For the text-containing cell, return its midpoint in [x, y] coordinate format. 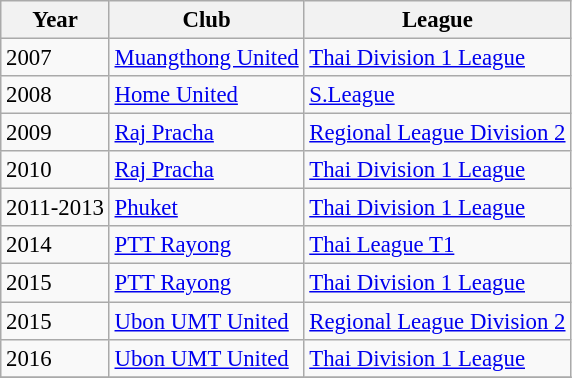
Phuket [206, 208]
2016 [55, 358]
League [438, 20]
Thai League T1 [438, 245]
2011-2013 [55, 208]
Muangthong United [206, 58]
Home United [206, 95]
2009 [55, 133]
2010 [55, 170]
2014 [55, 245]
Club [206, 20]
2007 [55, 58]
S.League [438, 95]
2008 [55, 95]
Year [55, 20]
